Return the (x, y) coordinate for the center point of the cell that contains the specified text.  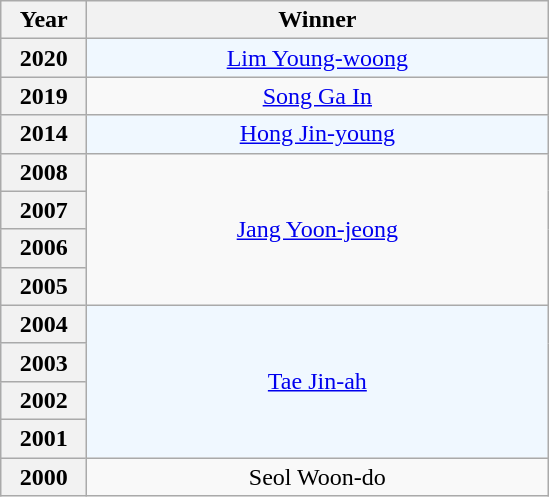
Year (44, 20)
2008 (44, 172)
Hong Jin-young (318, 134)
2014 (44, 134)
Winner (318, 20)
2000 (44, 477)
2006 (44, 248)
2002 (44, 400)
Song Ga In (318, 96)
2020 (44, 58)
2007 (44, 210)
Tae Jin-ah (318, 381)
Seol Woon-do (318, 477)
2003 (44, 362)
2004 (44, 324)
2005 (44, 286)
Lim Young-woong (318, 58)
2001 (44, 438)
2019 (44, 96)
Jang Yoon-jeong (318, 229)
